Pinpoint the cell where the given text exists, returning its (x, y) midpoint coordinate. 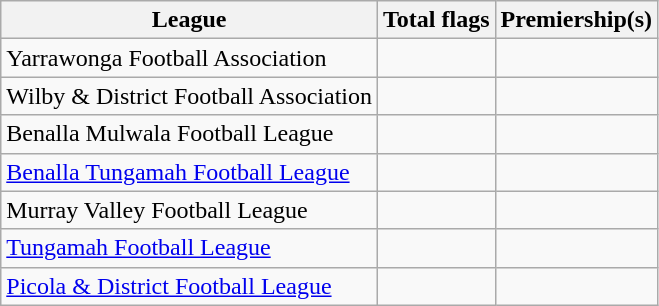
Total flags (437, 20)
Tungamah Football League (190, 248)
Benalla Tungamah Football League (190, 172)
Premiership(s) (576, 20)
Wilby & District Football Association (190, 96)
Murray Valley Football League (190, 210)
Yarrawonga Football Association (190, 58)
League (190, 20)
Picola & District Football League (190, 286)
Benalla Mulwala Football League (190, 134)
